From the cell containing the given text, extract its center point as [X, Y] coordinate. 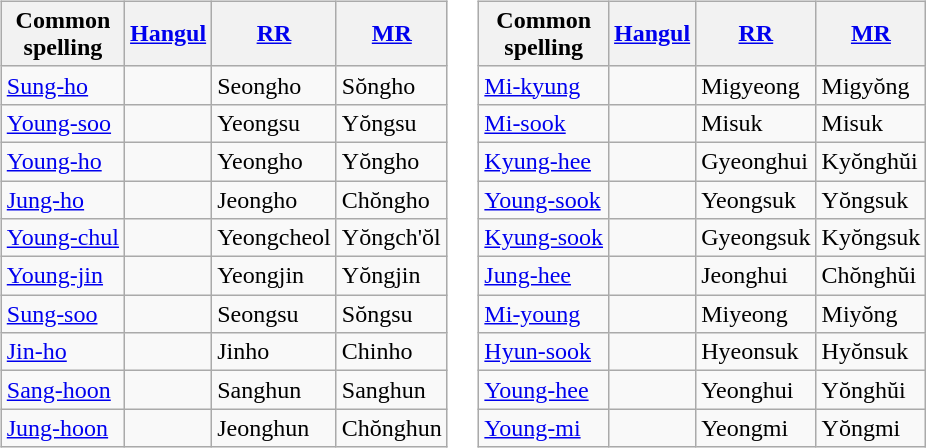
Yeongsu [274, 123]
Chŏnghŭi [871, 276]
Yeongho [274, 161]
Chŏnghun [392, 428]
Hyŏnsuk [871, 352]
Jinho [274, 352]
Chinho [392, 352]
Young-ho [62, 161]
Sŏngsu [392, 314]
Seongho [274, 85]
Kyŏnghŭi [871, 161]
Migyeong [756, 85]
Jung-hee [544, 276]
Kyŏngsuk [871, 238]
Yeongsuk [756, 199]
Yŏngch'ŏl [392, 238]
Yŏngsu [392, 123]
Sung-soo [62, 314]
Miyeong [756, 314]
Mi-young [544, 314]
Yŏnghŭi [871, 390]
Young-chul [62, 238]
Mi-sook [544, 123]
Kyung-hee [544, 161]
Sŏngho [392, 85]
Hyeonsuk [756, 352]
Chŏngho [392, 199]
Migyŏng [871, 85]
Yeongmi [756, 428]
Jeongho [274, 199]
Kyung-sook [544, 238]
Miyŏng [871, 314]
Young-sook [544, 199]
Seongsu [274, 314]
Hyun-sook [544, 352]
Jeonghun [274, 428]
Jin-ho [62, 352]
Yeongcheol [274, 238]
Young-jin [62, 276]
Young-hee [544, 390]
Sung-ho [62, 85]
Gyeonghui [756, 161]
Yŏngjin [392, 276]
Sang-hoon [62, 390]
Jung-hoon [62, 428]
Gyeongsuk [756, 238]
Yŏngho [392, 161]
Yŏngsuk [871, 199]
Yeongjin [274, 276]
Young-soo [62, 123]
Jung-ho [62, 199]
Mi-kyung [544, 85]
Young-mi [544, 428]
Yeonghui [756, 390]
Jeonghui [756, 276]
Yŏngmi [871, 428]
